Identify which cell holds the provided text, then report its (X, Y) central coordinate. 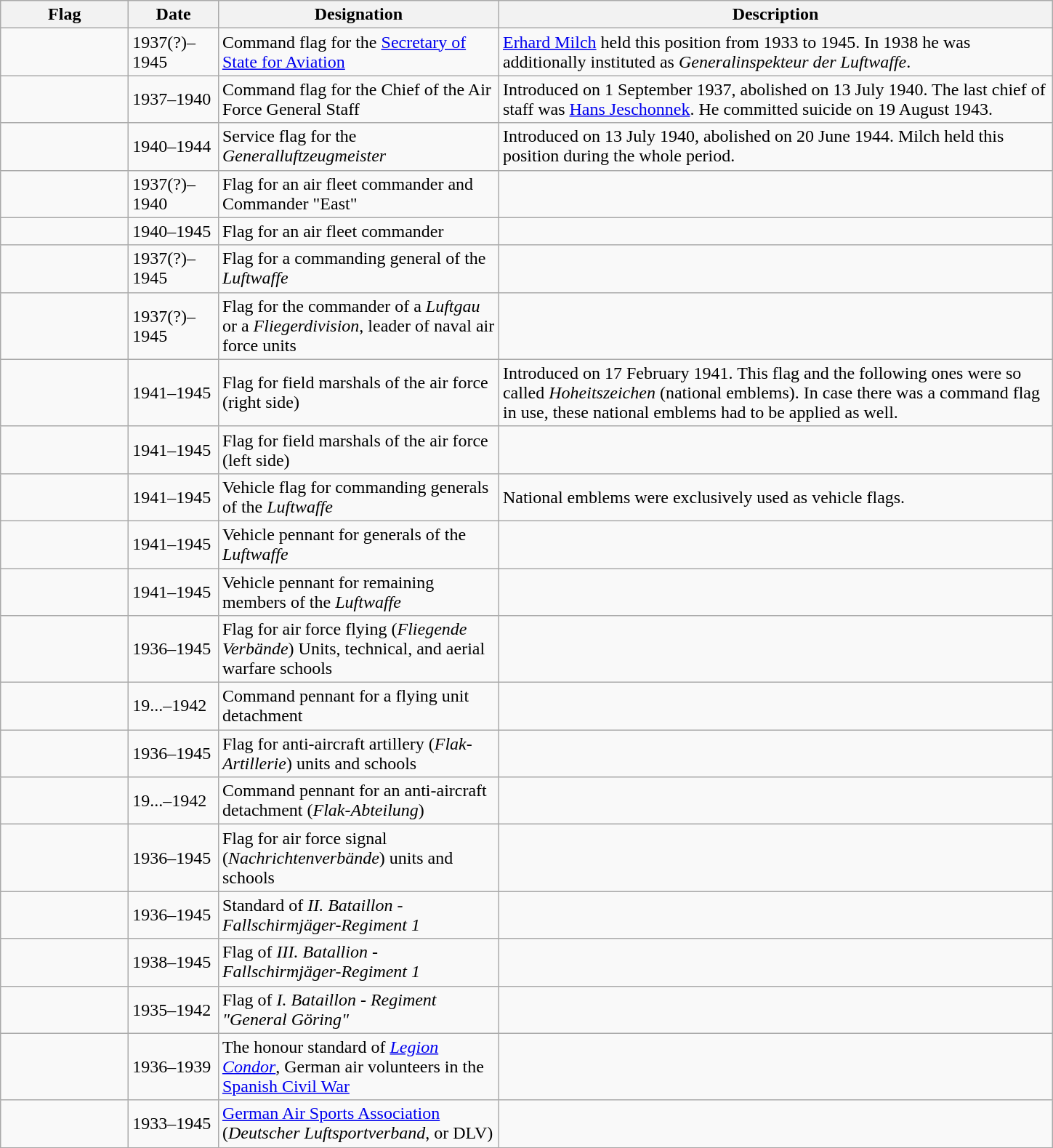
Vehicle pennant for generals of the Luftwaffe (358, 544)
Service flag for the Generalluftzeugmeister (358, 147)
Description (775, 15)
Introduced on 13 July 1940, abolished on 20 June 1944. Milch held this position during the whole period. (775, 147)
Flag of III. Batallion - Fallschirmjäger-Regiment 1 (358, 963)
Flag for an air fleet commander (358, 231)
Designation (358, 15)
1937(?)–1940 (174, 193)
Flag for air force signal (Nachrichtenverbände) units and schools (358, 858)
Flag for a commanding general of the Luftwaffe (358, 269)
Erhard Milch held this position from 1933 to 1945. In 1938 he was additionally instituted as Generalinspekteur der Luftwaffe. (775, 52)
National emblems were exclusively used as vehicle flags. (775, 497)
Standard of II. Bataillon - Fallschirmjäger-Regiment 1 (358, 915)
Command pennant for a flying unit detachment (358, 707)
1935–1942 (174, 1009)
The honour standard of Legion Condor, German air volunteers in the Spanish Civil War (358, 1067)
1933–1945 (174, 1124)
1937–1940 (174, 99)
German Air Sports Association (Deutscher Luftsportverband, or DLV) (358, 1124)
1940–1945 (174, 231)
1938–1945 (174, 963)
Flag for the commander of a Luftgau or a Fliegerdivision, leader of naval air force units (358, 326)
Command flag for the Chief of the Air Force General Staff (358, 99)
Introduced on 1 September 1937, abolished on 13 July 1940. The last chief of staff was Hans Jeschonnek. He committed suicide on 19 August 1943. (775, 99)
Date (174, 15)
1940–1944 (174, 147)
Flag for field marshals of the air force (right side) (358, 393)
Flag for air force flying (Fliegende Verbände) Units, technical, and aerial warfare schools (358, 649)
Vehicle flag for commanding generals of the Luftwaffe (358, 497)
Command flag for the Secretary of State for Aviation (358, 52)
Flag (65, 15)
Flag for an air fleet commander and Commander "East" (358, 193)
Command pennant for an anti-aircraft detachment (Flak-Abteilung) (358, 801)
Flag for anti-aircraft artillery (Flak-Artillerie) units and schools (358, 753)
Vehicle pennant for remaining members of the Luftwaffe (358, 592)
Flag for field marshals of the air force (left side) (358, 449)
1936–1939 (174, 1067)
Flag of I. Bataillon - Regiment "General Göring" (358, 1009)
